Capture the cell that displays the provided text and extract its [x, y] central coordinate. 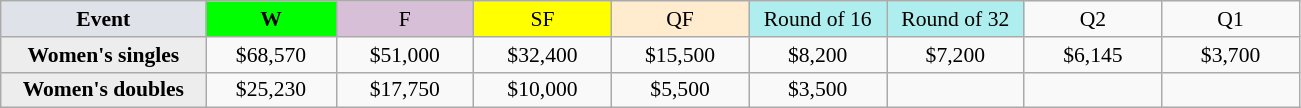
Women's singles [104, 55]
$17,750 [405, 90]
$10,000 [543, 90]
$3,500 [818, 90]
W [271, 19]
$8,200 [818, 55]
Round of 32 [955, 19]
Women's doubles [104, 90]
F [405, 19]
$6,145 [1093, 55]
$7,200 [955, 55]
$15,500 [680, 55]
$25,230 [271, 90]
SF [543, 19]
$3,700 [1231, 55]
Q2 [1093, 19]
Event [104, 19]
QF [680, 19]
$51,000 [405, 55]
$68,570 [271, 55]
Round of 16 [818, 19]
Q1 [1231, 19]
$32,400 [543, 55]
$5,500 [680, 90]
